Determine the (x, y) coordinate at the center of the cell enclosing the given text.  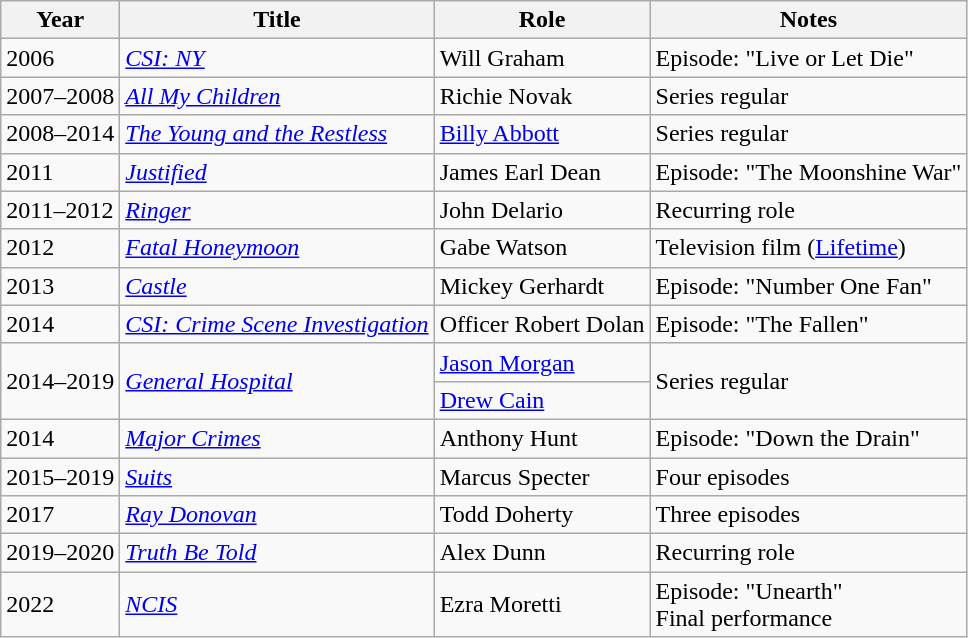
Notes (808, 20)
Title (277, 20)
Role (542, 20)
2006 (60, 58)
CSI: NY (277, 58)
Alex Dunn (542, 553)
Episode: "Live or Let Die" (808, 58)
NCIS (277, 604)
Anthony Hunt (542, 438)
Three episodes (808, 515)
Castle (277, 286)
All My Children (277, 96)
2007–2008 (60, 96)
Richie Novak (542, 96)
2011–2012 (60, 210)
Ray Donovan (277, 515)
Episode: "The Fallen" (808, 324)
2019–2020 (60, 553)
Episode: "Down the Drain" (808, 438)
Truth Be Told (277, 553)
Suits (277, 477)
Fatal Honeymoon (277, 248)
Marcus Specter (542, 477)
Justified (277, 172)
Episode: "Unearth"Final performance (808, 604)
2013 (60, 286)
Will Graham (542, 58)
Ezra Moretti (542, 604)
2022 (60, 604)
2015–2019 (60, 477)
Episode: "The Moonshine War" (808, 172)
Gabe Watson (542, 248)
General Hospital (277, 381)
2014–2019 (60, 381)
Episode: "Number One Fan" (808, 286)
Drew Cain (542, 400)
Ringer (277, 210)
Mickey Gerhardt (542, 286)
Major Crimes (277, 438)
Billy Abbott (542, 134)
The Young and the Restless (277, 134)
2011 (60, 172)
Todd Doherty (542, 515)
2017 (60, 515)
John Delario (542, 210)
Year (60, 20)
2012 (60, 248)
2008–2014 (60, 134)
Four episodes (808, 477)
James Earl Dean (542, 172)
CSI: Crime Scene Investigation (277, 324)
Officer Robert Dolan (542, 324)
Jason Morgan (542, 362)
Television film (Lifetime) (808, 248)
